Locate the cell with the specified text and output its [x, y] center coordinate. 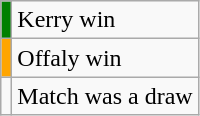
Match was a draw [105, 96]
Offaly win [105, 58]
Kerry win [105, 20]
